Return (x, y) of the center of cell containing provided text 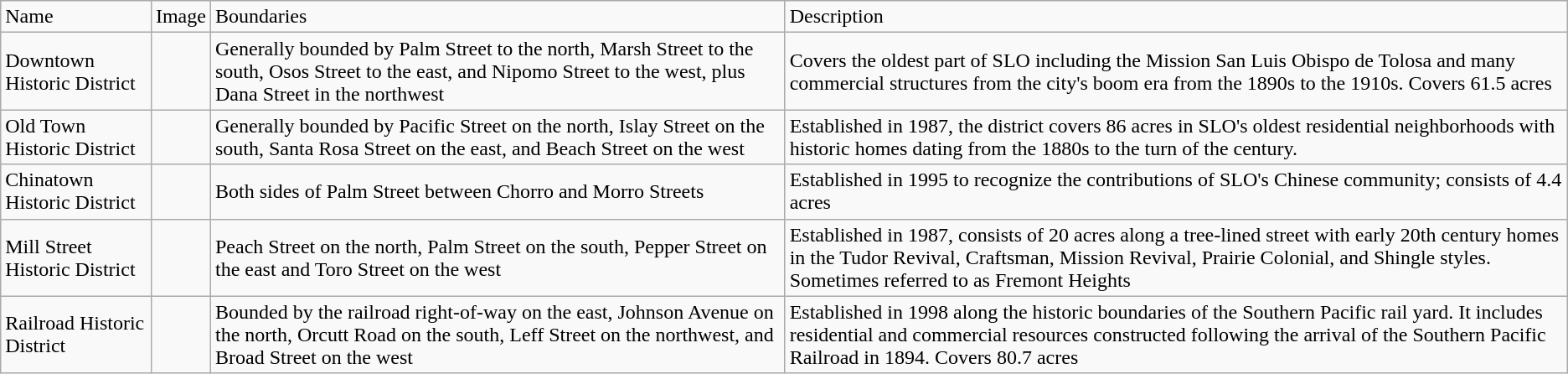
Established in 1995 to recognize the contributions of SLO's Chinese community; consists of 4.4 acres (1176, 191)
Peach Street on the north, Palm Street on the south, Pepper Street on the east and Toro Street on the west (498, 257)
Downtown Historic District (76, 71)
Both sides of Palm Street between Chorro and Morro Streets (498, 191)
Name (76, 17)
Old Town Historic District (76, 138)
Chinatown Historic District (76, 191)
Description (1176, 17)
Mill Street Historic District (76, 257)
Generally bounded by Pacific Street on the north, Islay Street on the south, Santa Rosa Street on the east, and Beach Street on the west (498, 138)
Boundaries (498, 17)
Railroad Historic District (76, 335)
Image (181, 17)
